Provide the [X, Y] coordinate of the cell's center where the given text is located.  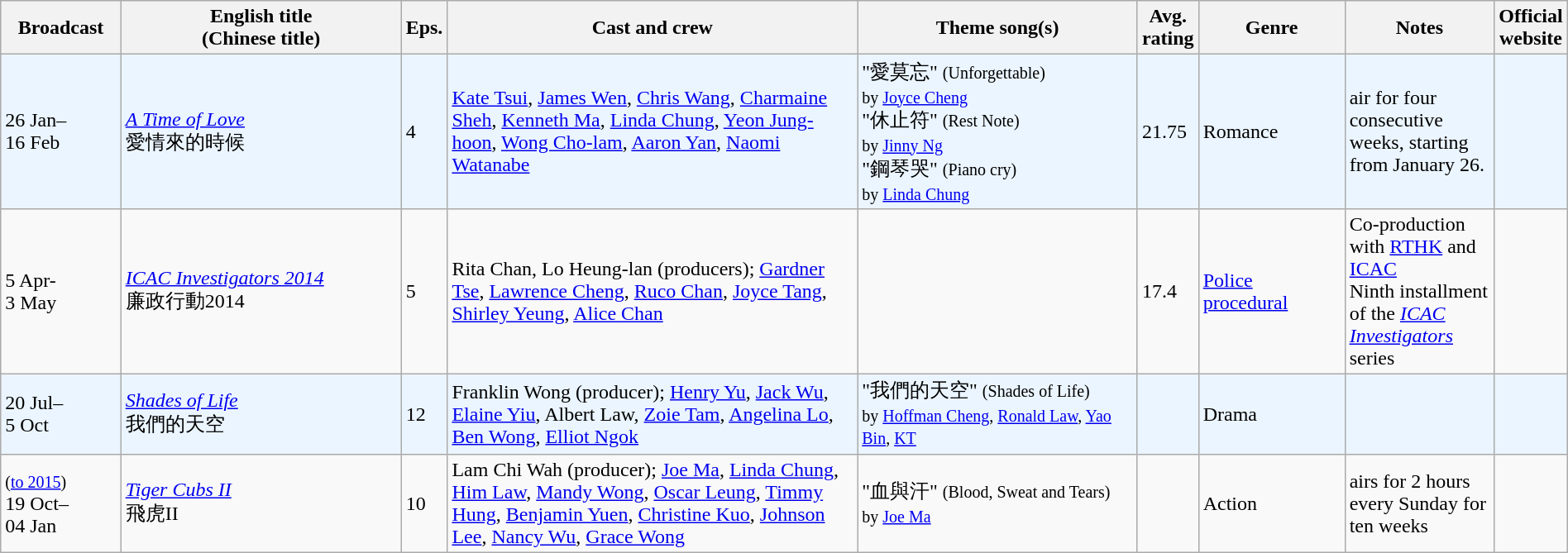
Notes [1419, 28]
Tiger Cubs II 飛虎II [261, 503]
Cast and crew [653, 28]
A Time of Love 愛情來的時候 [261, 132]
Eps. [424, 28]
English title (Chinese title) [261, 28]
Police procedural [1272, 291]
26 Jan–16 Feb [61, 132]
ICAC Investigators 2014 廉政行動2014 [261, 291]
Romance [1272, 132]
airs for 2 hours every Sunday for ten weeks [1419, 503]
Drama [1272, 413]
Kate Tsui, James Wen, Chris Wang, Charmaine Sheh, Kenneth Ma, Linda Chung, Yeon Jung-hoon, Wong Cho-lam, Aaron Yan, Naomi Watanabe [653, 132]
"血與汗" (Blood, Sweat and Tears)by Joe Ma [997, 503]
4 [424, 132]
Action [1272, 503]
Co-production with RTHK and ICACNinth installment of the ICAC Investigators series [1419, 291]
21.75 [1168, 132]
Official website [1531, 28]
Shades of Life 我們的天空 [261, 413]
"我們的天空" (Shades of Life)by Hoffman Cheng, Ronald Law, Yao Bin, KT [997, 413]
17.4 [1168, 291]
Rita Chan, Lo Heung-lan (producers); Gardner Tse, Lawrence Cheng, Ruco Chan, Joyce Tang, Shirley Yeung, Alice Chan [653, 291]
Franklin Wong (producer); Henry Yu, Jack Wu, Elaine Yiu, Albert Law, Zoie Tam, Angelina Lo, Ben Wong, Elliot Ngok [653, 413]
Broadcast [61, 28]
12 [424, 413]
20 Jul–5 Oct [61, 413]
air for four consecutive weeks, starting from January 26. [1419, 132]
10 [424, 503]
"愛莫忘" (Unforgettable)by Joyce Cheng"休止符" (Rest Note)by Jinny Ng"鋼琴哭" (Piano cry)by Linda Chung [997, 132]
Genre [1272, 28]
(to 2015)19 Oct–04 Jan [61, 503]
5 Apr-3 May [61, 291]
Theme song(s) [997, 28]
Avg. rating [1168, 28]
5 [424, 291]
